Capture the cell that displays the provided text and extract its (x, y) central coordinate. 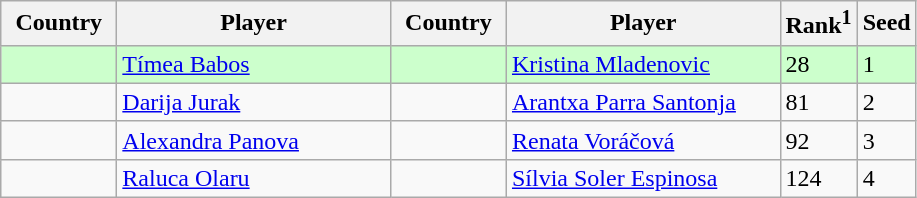
Seed (886, 24)
Darija Jurak (254, 102)
Rank1 (818, 24)
92 (818, 140)
Tímea Babos (254, 64)
Raluca Olaru (254, 178)
124 (818, 178)
Kristina Mladenovic (643, 64)
28 (818, 64)
81 (818, 102)
1 (886, 64)
Renata Voráčová (643, 140)
Alexandra Panova (254, 140)
Arantxa Parra Santonja (643, 102)
3 (886, 140)
Sílvia Soler Espinosa (643, 178)
2 (886, 102)
4 (886, 178)
